Find where the given text appears and provide that cell's center as (x, y) coordinate. 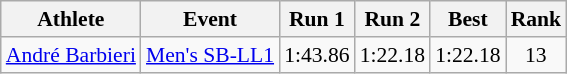
André Barbieri (71, 55)
1:43.86 (316, 55)
Rank (536, 19)
Run 2 (392, 19)
13 (536, 55)
Athlete (71, 19)
Event (210, 19)
Run 1 (316, 19)
Best (468, 19)
Men's SB-LL1 (210, 55)
